From the cell containing the given text, extract its center point as [X, Y] coordinate. 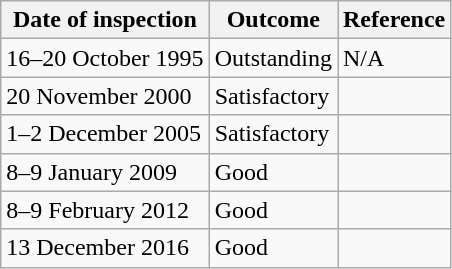
8–9 January 2009 [105, 172]
Reference [394, 20]
1–2 December 2005 [105, 134]
Outstanding [273, 58]
Date of inspection [105, 20]
20 November 2000 [105, 96]
13 December 2016 [105, 248]
Outcome [273, 20]
8–9 February 2012 [105, 210]
N/A [394, 58]
16–20 October 1995 [105, 58]
